Capture the cell that displays the provided text and extract its (X, Y) central coordinate. 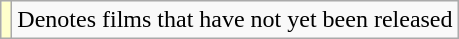
Denotes films that have not yet been released (235, 20)
